Pinpoint the cell where the given text exists, returning its [x, y] midpoint coordinate. 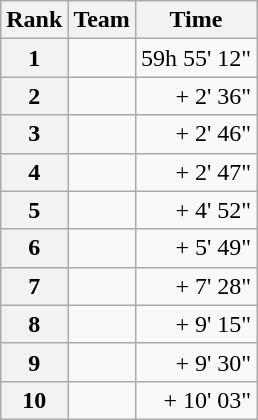
7 [34, 286]
+ 5' 49" [196, 248]
+ 7' 28" [196, 286]
+ 9' 30" [196, 362]
+ 9' 15" [196, 324]
10 [34, 400]
5 [34, 210]
2 [34, 96]
3 [34, 134]
+ 2' 47" [196, 172]
8 [34, 324]
9 [34, 362]
+ 2' 46" [196, 134]
6 [34, 248]
+ 4' 52" [196, 210]
Time [196, 20]
4 [34, 172]
59h 55' 12" [196, 58]
+ 10' 03" [196, 400]
Rank [34, 20]
Team [102, 20]
+ 2' 36" [196, 96]
1 [34, 58]
